Output the (x, y) coordinate of the center of the cell containing the given text.  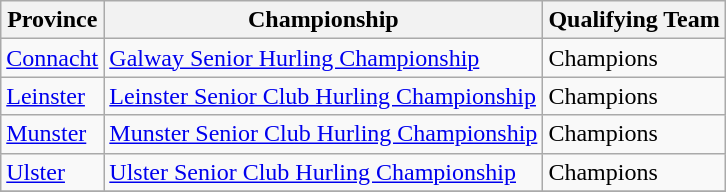
Ulster (52, 172)
Munster (52, 134)
Leinster Senior Club Hurling Championship (324, 96)
Championship (324, 20)
Ulster Senior Club Hurling Championship (324, 172)
Province (52, 20)
Munster Senior Club Hurling Championship (324, 134)
Qualifying Team (634, 20)
Leinster (52, 96)
Connacht (52, 58)
Galway Senior Hurling Championship (324, 58)
